For the text-containing cell, return its midpoint in [X, Y] coordinate format. 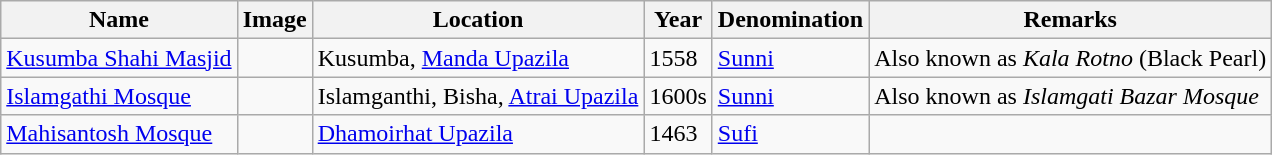
Location [478, 20]
Also known as Kala Rotno (Black Pearl) [1070, 58]
1600s [678, 96]
Islamgathi Mosque [119, 96]
Year [678, 20]
Kusumba Shahi Masjid [119, 58]
Name [119, 20]
Sufi [790, 134]
Remarks [1070, 20]
1558 [678, 58]
Image [274, 20]
Dhamoirhat Upazila [478, 134]
Mahisantosh Mosque [119, 134]
Denomination [790, 20]
1463 [678, 134]
Islamganthi, Bisha, Atrai Upazila [478, 96]
Also known as Islamgati Bazar Mosque [1070, 96]
Kusumba, Manda Upazila [478, 58]
